Capture the cell that displays the provided text and extract its [X, Y] central coordinate. 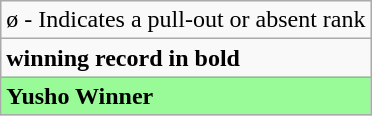
Yusho Winner [186, 96]
ø - Indicates a pull-out or absent rank [186, 20]
winning record in bold [186, 58]
